Scan for the cell matching the given text and deliver its [x, y] coordinate at center. 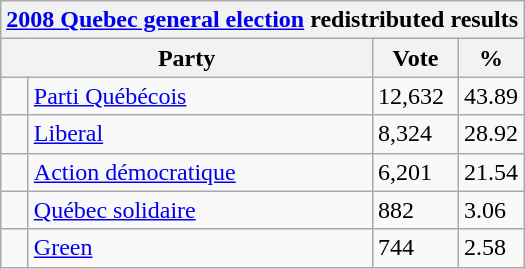
12,632 [415, 96]
744 [415, 248]
3.06 [490, 210]
2008 Quebec general election redistributed results [262, 20]
Party [187, 58]
8,324 [415, 134]
882 [415, 210]
% [490, 58]
Québec solidaire [200, 210]
Parti Québécois [200, 96]
43.89 [490, 96]
Liberal [200, 134]
21.54 [490, 172]
28.92 [490, 134]
Vote [415, 58]
6,201 [415, 172]
2.58 [490, 248]
Action démocratique [200, 172]
Green [200, 248]
